Output the [X, Y] coordinate of the center of the cell containing the given text.  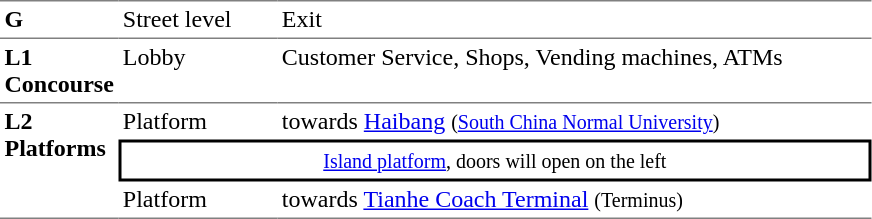
L1Concourse [59, 71]
Street level [198, 19]
G [59, 19]
Lobby [198, 71]
Island platform, doors will open on the left [494, 161]
Platform [198, 122]
towards Haibang (South China Normal University) [574, 122]
Customer Service, Shops, Vending machines, ATMs [574, 71]
Exit [574, 19]
